Provide the (x, y) coordinate of the cell's center where the given text is located.  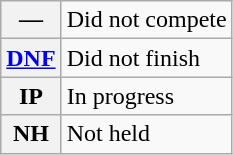
Did not finish (146, 58)
In progress (146, 96)
NH (31, 134)
— (31, 20)
Did not compete (146, 20)
IP (31, 96)
Not held (146, 134)
DNF (31, 58)
